Return [X, Y] of the center of cell containing provided text 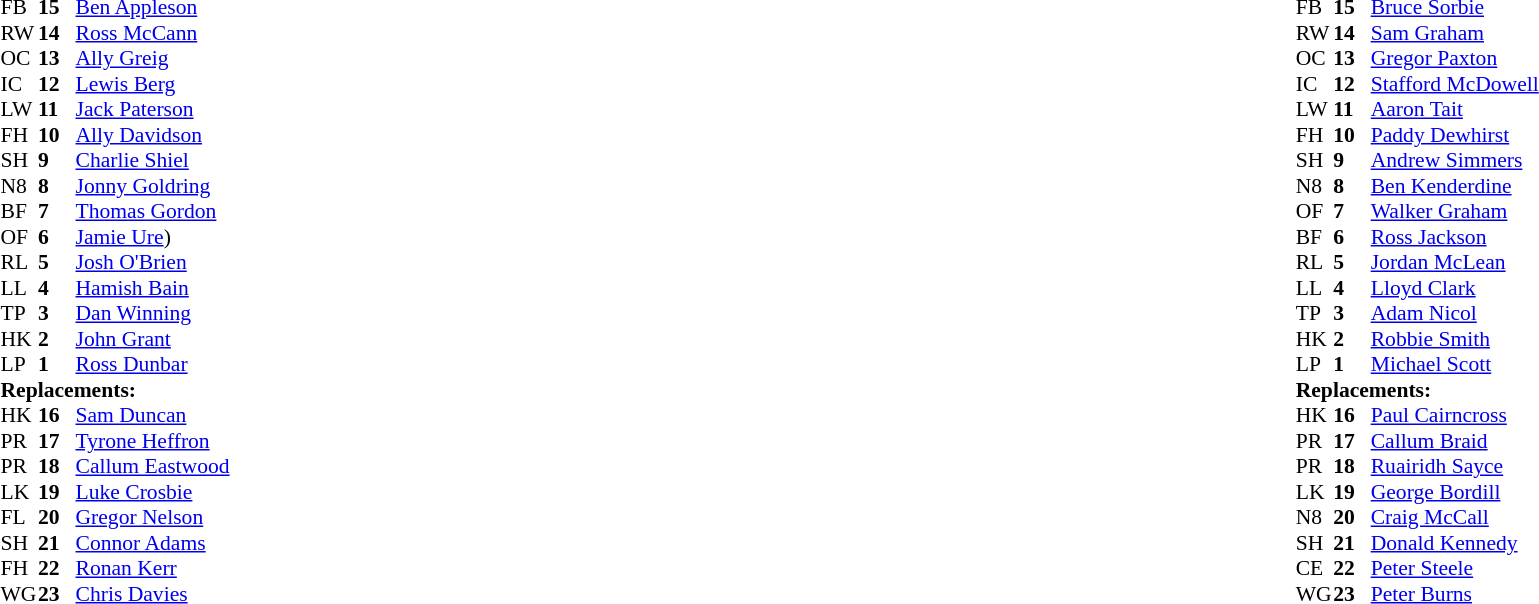
Charlie Shiel [153, 161]
Callum Eastwood [153, 467]
Peter Steele [1455, 569]
Ally Davidson [153, 135]
Andrew Simmers [1455, 161]
Jonny Goldring [153, 186]
CE [1315, 569]
Michael Scott [1455, 365]
Hamish Bain [153, 288]
Paul Cairncross [1455, 415]
Ally Greig [153, 59]
John Grant [153, 339]
Jordan McLean [1455, 263]
Paddy Dewhirst [1455, 135]
George Bordill [1455, 492]
Lewis Berg [153, 84]
Callum Braid [1455, 441]
Ben Kenderdine [1455, 186]
Ross Dunbar [153, 365]
Ruairidh Sayce [1455, 467]
Thomas Gordon [153, 211]
Ross Jackson [1455, 237]
Jamie Ure) [153, 237]
Stafford McDowell [1455, 84]
Ronan Kerr [153, 569]
Aaron Tait [1455, 109]
Sam Duncan [153, 415]
Jack Paterson [153, 109]
Gregor Nelson [153, 517]
Lloyd Clark [1455, 288]
Robbie Smith [1455, 339]
Tyrone Heffron [153, 441]
Sam Graham [1455, 33]
FL [19, 517]
Donald Kennedy [1455, 543]
Gregor Paxton [1455, 59]
Luke Crosbie [153, 492]
Josh O'Brien [153, 263]
Dan Winning [153, 313]
Adam Nicol [1455, 313]
Walker Graham [1455, 211]
Craig McCall [1455, 517]
Ross McCann [153, 33]
Connor Adams [153, 543]
